From the cell containing the given text, extract its center point as (X, Y) coordinate. 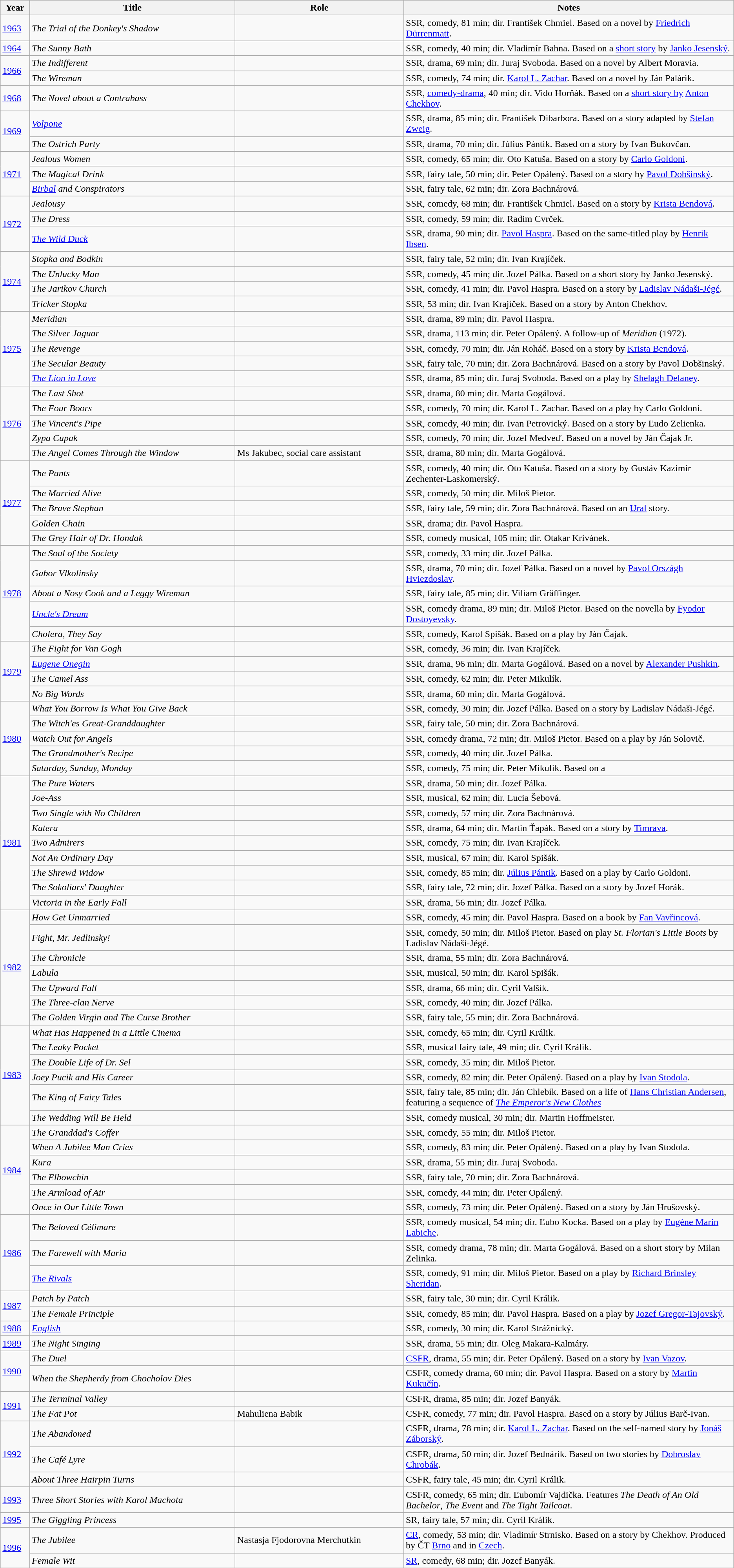
Golden Chain (133, 523)
SSR, comedy, 41 min; dir. Pavol Haspra. Based on a story by Ladislav Nádaši-Jégé. (569, 289)
SSR, comedy, 65 min; dir. Cyril Králik. (569, 1033)
Saturday, Sunday, Monday (133, 768)
The Three-clan Nerve (133, 1003)
The Jarikov Church (133, 289)
SSR, comedy, 44 min; dir. Peter Opálený. (569, 1192)
SSR, comedy, 70 min; dir. Karol L. Zachar. Based on a play by Carlo Goldoni. (569, 408)
SSR, drama, 56 min; dir. Jozef Pálka. (569, 902)
1990 (15, 1371)
SSR, comedy, 82 min; dir. Peter Opálený. Based on a play by Ivan Stodola. (569, 1077)
SSR, fairy tale, 85 min; dir. Ján Chlebík. Based on a life of Hans Christian Andersen, featuring a sequence of The Emperor's New Clothes (569, 1098)
CSFR, comedy drama, 60 min; dir. Pavol Haspra. Based on a story by Martin Kukučín. (569, 1378)
1987 (15, 1306)
SSR, comedy, 85 min; dir. Július Pántik. Based on a play by Carlo Goldoni. (569, 873)
The Double Life of Dr. Sel (133, 1062)
The Silver Jaguar (133, 334)
The Angel Comes Through the Window (133, 453)
SSR, comedy, 40 min; dir. Oto Katuša. Based on a story by Gustáv Kazimír Zechenter-Laskomerský. (569, 473)
1996 (15, 1548)
What You Borrow Is What You Give Back (133, 708)
When A Jubilee Man Cries (133, 1147)
Katera (133, 828)
1991 (15, 1406)
Victoria in the Early Fall (133, 902)
The Married Alive (133, 494)
SSR, drama, 50 min; dir. Jozef Pálka. (569, 783)
About a Nosy Cook and a Leggy Wireman (133, 593)
1988 (15, 1328)
SSR, drama, 70 min; dir. Július Pántik. Based on a story by Ivan Bukovčan. (569, 144)
SR, fairy tale, 57 min; dir. Cyril Králik. (569, 1520)
The Trial of the Donkey's Shadow (133, 28)
The Dress (133, 218)
The Last Shot (133, 393)
1980 (15, 738)
SSR, comedy, 30 min; dir. Jozef Pálka. Based on a story by Ladislav Nádaši-Jégé. (569, 708)
The Magical Drink (133, 174)
1974 (15, 281)
1981 (15, 843)
SSR, fairy tale, 70 min; dir. Zora Bachnárová. Based on a story by Pavol Dobšinský. (569, 363)
The Revenge (133, 348)
SR, comedy, 68 min; dir. Jozef Banyák. (569, 1561)
SSR, comedy, 33 min; dir. Jozef Pálka. (569, 553)
1969 (15, 131)
SSR, 53 min; dir. Ivan Krajíček. Based on a story by Anton Chekhov. (569, 304)
Zypa Cupak (133, 438)
SSR, drama, 55 min; dir. Zora Bachnárová. (569, 958)
The Four Boors (133, 408)
SSR, comedy, 57 min; dir. Zora Bachnárová. (569, 813)
SSR, comedy, Karol Spišák. Based on a play by Ján Čajak. (569, 634)
The Vincent's Pipe (133, 423)
SSR, drama, 113 min; dir. Peter Opálený. A follow-up of Meridian (1972). (569, 334)
The Night Singing (133, 1343)
No Big Words (133, 693)
Fight, Mr. Jedlinsky! (133, 938)
The Novel about a Contrabass (133, 98)
SSR, drama; dir. Pavol Haspra. (569, 523)
The Café Lyre (133, 1459)
1982 (15, 967)
The Pants (133, 473)
SSR, comedy musical, 30 min; dir. Martin Hoffmeister. (569, 1118)
SSR, comedy, 74 min; dir. Karol L. Zachar. Based on a novel by Ján Palárik. (569, 78)
The Wireman (133, 78)
1972 (15, 223)
About Three Hairpin Turns (133, 1479)
SSR, musical, 50 min; dir. Karol Spišák. (569, 973)
SSR, musical, 67 min; dir. Karol Spišák. (569, 858)
SSR, comedy, 50 min; dir. Miloš Pietor. Based on play St. Florian's Little Boots by Ladislav Nádaši-Jégé. (569, 938)
The Fat Pot (133, 1414)
SSR, comedy, 73 min; dir. Peter Opálený. Based on a story by Ján Hrušovský. (569, 1207)
SSR, comedy, 35 min; dir. Miloš Pietor. (569, 1062)
The Upward Fall (133, 987)
SSR, drama, 55 min; dir. Oleg Makara-Kalmáry. (569, 1343)
Labula (133, 973)
The Shrewd Widow (133, 873)
The Soul of the Society (133, 553)
The Wild Duck (133, 239)
Nastasja Fjodorovna Merchutkin (319, 1540)
SSR, comedy drama, 72 min; dir. Miloš Pietor. Based on a play by Ján Solovič. (569, 738)
SSR, musical, 62 min; dir. Lucia Šebová. (569, 798)
The Ostrich Party (133, 144)
The Rivals (133, 1279)
1975 (15, 348)
Three Short Stories with Karol Machota (133, 1500)
1984 (15, 1170)
1963 (15, 28)
SSR, comedy, 62 min; dir. Peter Mikulík. (569, 679)
SSR, fairy tale, 30 min; dir. Cyril Králik. (569, 1299)
1964 (15, 48)
The Farewell with Maria (133, 1253)
Notes (569, 8)
Stopka and Bodkin (133, 259)
CR, comedy, 53 min; dir. Vladimír Strnisko. Based on a story by Chekhov. Produced by ČT Brno and in Czech. (569, 1540)
SSR, comedy, 45 min; dir. Jozef Pálka. Based on a short story by Janko Jesenský. (569, 274)
Volpone (133, 124)
SSR, comedy, 85 min; dir. Pavol Haspra. Based on a play by Jozef Gregor-Tajovský. (569, 1314)
The Indifferent (133, 63)
The Elbowchin (133, 1177)
SSR, drama, 66 min; dir. Cyril Valšík. (569, 987)
SSR, comedy, 40 min; dir. Ivan Petrovický. Based on a story by Ľudo Zelienka. (569, 423)
The Witch'es Great-Granddaughter (133, 723)
The Fight for Van Gogh (133, 649)
SSR, comedy musical, 54 min; dir. Ľubo Kocka. Based on a play by Eugène Marin Labiche. (569, 1227)
CSFR, drama, 85 min; dir. Jozef Banyák. (569, 1399)
SSR, drama, 69 min; dir. Juraj Svoboda. Based on a novel by Albert Moravia. (569, 63)
How Get Unmarried (133, 917)
Eugene Onegin (133, 664)
1979 (15, 671)
CSFR, drama, 50 min; dir. Jozef Bednárik. Based on two stories by Dobroslav Chrobák. (569, 1459)
Two Single with No Children (133, 813)
Mahuliena Babik (319, 1414)
SSR, drama, 64 min; dir. Martin Ťapák. Based on a story by Timrava. (569, 828)
Uncle's Dream (133, 614)
1983 (15, 1075)
SSR, drama, 85 min; dir. František Dibarbora. Based on a story adapted by Stefan Zweig. (569, 124)
When the Shepherdy from Chocholov Dies (133, 1378)
SSR, fairy tale, 70 min; dir. Zora Bachnárová. (569, 1177)
SSR, drama, 85 min; dir. Juraj Svoboda. Based on a play by Shelagh Delaney. (569, 378)
The Beloved Célimare (133, 1227)
Female Wit (133, 1561)
Kura (133, 1162)
Cholera, They Say (133, 634)
Not An Ordinary Day (133, 858)
SSR, fairy tale, 85 min; dir. Viliam Gräffinger. (569, 593)
1993 (15, 1500)
CSFR, drama, 55 min; dir. Peter Opálený. Based on a story by Ivan Vazov. (569, 1358)
SSR, drama, 55 min; dir. Juraj Svoboda. (569, 1162)
SSR, drama, 89 min; dir. Pavol Haspra. (569, 319)
The Abandoned (133, 1434)
SSR, drama, 96 min; dir. Marta Gogálová. Based on a novel by Alexander Pushkin. (569, 664)
SSR, drama, 60 min; dir. Marta Gogálová. (569, 693)
The Sokoliars' Daughter (133, 887)
1977 (15, 503)
SSR, comedy, 65 min; dir. Oto Katuša. Based on a story by Carlo Goldoni. (569, 159)
CSFR, fairy tale, 45 min; dir. Cyril Králik. (569, 1479)
SSR, comedy, 55 min; dir. Miloš Pietor. (569, 1132)
1971 (15, 174)
Jealous Women (133, 159)
SSR, fairy tale, 50 min; dir. Zora Bachnárová. (569, 723)
Tricker Stopka (133, 304)
SSR, drama, 90 min; dir. Pavol Haspra. Based on the same-titled play by Henrik Ibsen. (569, 239)
SSR, comedy musical, 105 min; dir. Otakar Krivánek. (569, 538)
1986 (15, 1253)
SSR, fairy tale, 52 min; dir. Ivan Krajíček. (569, 259)
SSR, drama, 70 min; dir. Jozef Pálka. Based on a novel by Pavol Országh Hviezdoslav. (569, 573)
The Duel (133, 1358)
The Terminal Valley (133, 1399)
Once in Our Little Town (133, 1207)
The Leaky Pocket (133, 1047)
The Unlucky Man (133, 274)
Meridian (133, 319)
1978 (15, 593)
1995 (15, 1520)
SSR, comedy, 91 min; dir. Miloš Pietor. Based on a play by Richard Brinsley Sheridan. (569, 1279)
1976 (15, 423)
1989 (15, 1343)
SSR, fairy tale, 50 min; dir. Peter Opálený. Based on a story by Pavol Dobšinský. (569, 174)
SSR, comedy, 30 min; dir. Karol Strážnický. (569, 1328)
Title (133, 8)
SSR, comedy, 70 min; dir. Ján Roháč. Based on a story by Krista Bendová. (569, 348)
SSR, comedy, 36 min; dir. Ivan Krajíček. (569, 649)
The Golden Virgin and The Curse Brother (133, 1018)
SSR, comedy, 83 min; dir. Peter Opálený. Based on a play by Ivan Stodola. (569, 1147)
Joey Pucik and His Career (133, 1077)
The Secular Beauty (133, 363)
English (133, 1328)
Joe-Ass (133, 798)
SSR, comedy, 75 min; dir. Ivan Krajíček. (569, 843)
Gabor Vlkolinsky (133, 573)
The Jubilee (133, 1540)
Watch Out for Angels (133, 738)
Ms Jakubec, social care assistant (319, 453)
1968 (15, 98)
Patch by Patch (133, 1299)
The Lion in Love (133, 378)
SSR, comedy, 40 min; dir. Vladimír Bahna. Based on a short story by Janko Jesenský. (569, 48)
1966 (15, 71)
SSR, comedy, 50 min; dir. Miloš Pietor. (569, 494)
Birbal and Conspirators (133, 189)
SSR, comedy drama, 78 min; dir. Marta Gogálová. Based on a short story by Milan Zelinka. (569, 1253)
The Giggling Princess (133, 1520)
SSR, fairy tale, 59 min; dir. Zora Bachnárová. Based on an Ural story. (569, 508)
The Grey Hair of Dr. Hondak (133, 538)
Role (319, 8)
SSR, comedy, 81 min; dir. František Chmiel. Based on a novel by Friedrich Dürrenmatt. (569, 28)
SSR, fairy tale, 62 min; dir. Zora Bachnárová. (569, 189)
CSFR, drama, 78 min; dir. Karol L. Zachar. Based on the self-named story by Jonáš Záborský. (569, 1434)
SSR, musical fairy tale, 49 min; dir. Cyril Králik. (569, 1047)
SSR, comedy-drama, 40 min; dir. Vido Horňák. Based on a short story by Anton Chekhov. (569, 98)
The Sunny Bath (133, 48)
Jealousy (133, 203)
The Grandmother's Recipe (133, 753)
The Pure Waters (133, 783)
Two Admirers (133, 843)
SSR, comedy, 75 min; dir. Peter Mikulík. Based on a (569, 768)
SSR, comedy, 68 min; dir. František Chmiel. Based on a story by Krista Bendová. (569, 203)
The Chronicle (133, 958)
The Camel Ass (133, 679)
CSFR, comedy, 65 min; dir. Ľubomír Vajdička. Features The Death of An Old Bachelor, The Event and The Tight Tailcoat. (569, 1500)
SSR, comedy, 70 min; dir. Jozef Medveď. Based on a novel by Ján Čajak Jr. (569, 438)
SSR, comedy drama, 89 min; dir. Miloš Pietor. Based on the novella by Fyodor Dostoyevsky. (569, 614)
The Female Principle (133, 1314)
What Has Happened in a Little Cinema (133, 1033)
SSR, fairy tale, 55 min; dir. Zora Bachnárová. (569, 1018)
The Granddad's Coffer (133, 1132)
The King of Fairy Tales (133, 1098)
SSR, comedy, 45 min; dir. Pavol Haspra. Based on a book by Fan Vavřincová. (569, 917)
SSR, fairy tale, 72 min; dir. Jozef Pálka. Based on a story by Jozef Horák. (569, 887)
SSR, comedy, 59 min; dir. Radim Cvrček. (569, 218)
CSFR, comedy, 77 min; dir. Pavol Haspra. Based on a story by Július Barč-Ivan. (569, 1414)
Year (15, 8)
1992 (15, 1454)
The Armload of Air (133, 1192)
The Brave Stephan (133, 508)
The Wedding Will Be Held (133, 1118)
